For the text-containing cell, return its midpoint in [x, y] coordinate format. 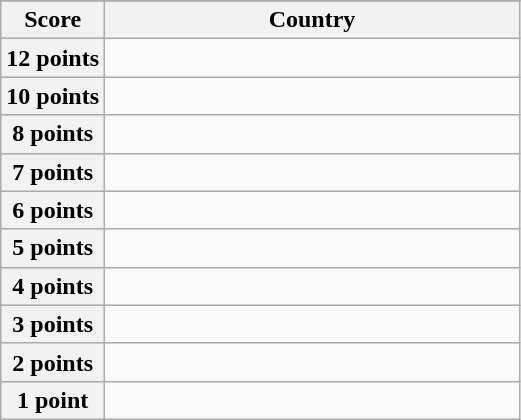
2 points [53, 362]
7 points [53, 172]
3 points [53, 324]
10 points [53, 96]
8 points [53, 134]
12 points [53, 58]
Score [53, 20]
6 points [53, 210]
1 point [53, 400]
5 points [53, 248]
Country [312, 20]
4 points [53, 286]
